Scan for the cell matching the given text and deliver its [X, Y] coordinate at center. 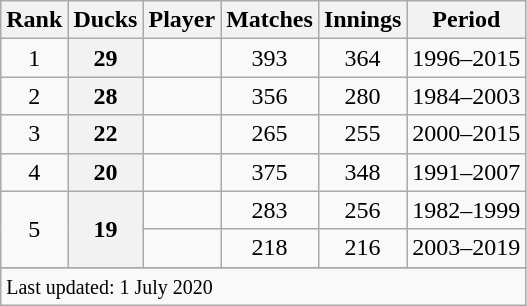
Period [466, 20]
280 [362, 96]
4 [34, 172]
Player [182, 20]
5 [34, 229]
Ducks [106, 20]
356 [270, 96]
256 [362, 210]
2000–2015 [466, 134]
1982–1999 [466, 210]
19 [106, 229]
364 [362, 58]
Last updated: 1 July 2020 [264, 286]
Innings [362, 20]
28 [106, 96]
Matches [270, 20]
1991–2007 [466, 172]
283 [270, 210]
218 [270, 248]
375 [270, 172]
1 [34, 58]
265 [270, 134]
1996–2015 [466, 58]
29 [106, 58]
2 [34, 96]
3 [34, 134]
20 [106, 172]
2003–2019 [466, 248]
393 [270, 58]
348 [362, 172]
216 [362, 248]
Rank [34, 20]
22 [106, 134]
1984–2003 [466, 96]
255 [362, 134]
